Determine the (x, y) coordinate at the center of the cell enclosing the given text.  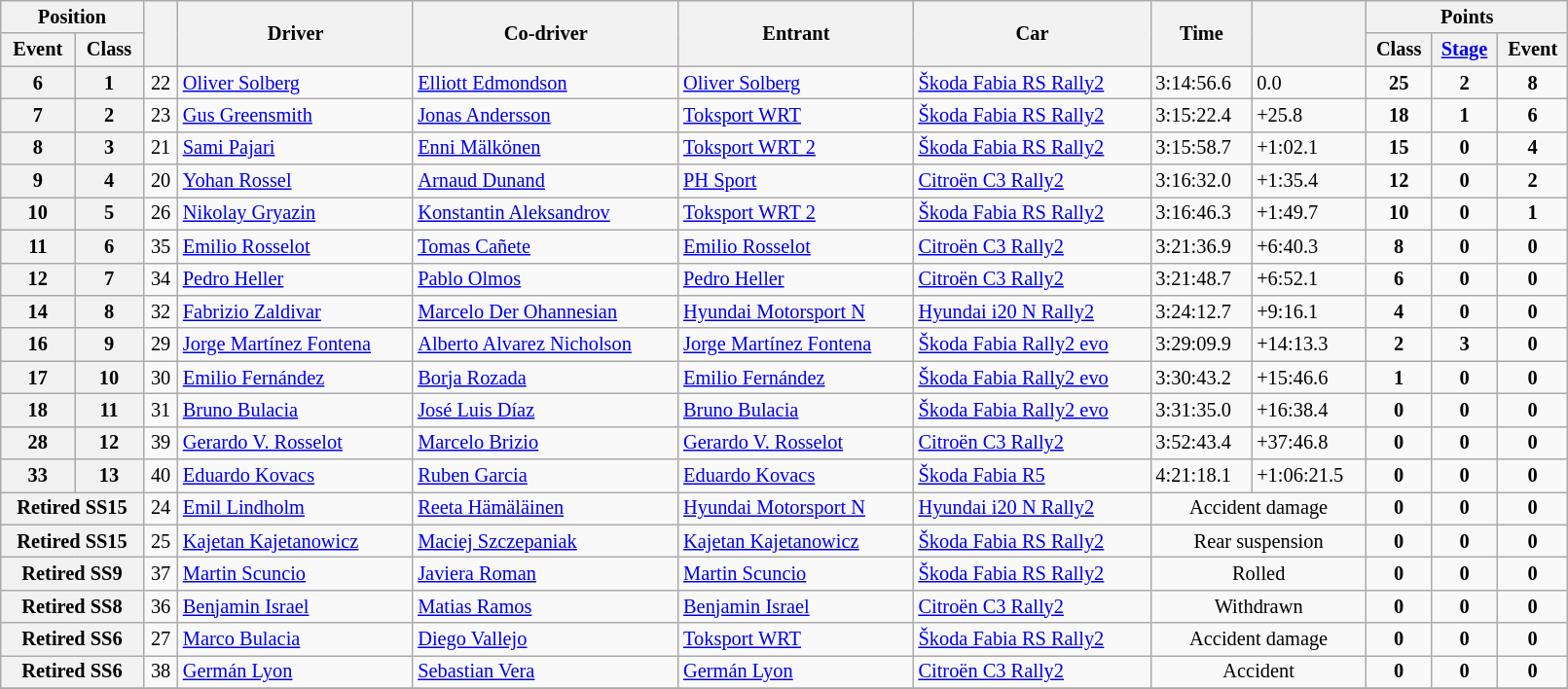
Tomas Cañete (545, 246)
3:30:43.2 (1202, 378)
20 (161, 181)
+1:06:21.5 (1308, 476)
Škoda Fabia R5 (1033, 476)
26 (161, 213)
3:21:36.9 (1202, 246)
3:52:43.4 (1202, 443)
27 (161, 639)
13 (109, 476)
36 (161, 606)
Entrant (796, 33)
Borja Rozada (545, 378)
Withdrawn (1259, 606)
39 (161, 443)
37 (161, 573)
Diego Vallejo (545, 639)
Gus Greensmith (296, 115)
Matias Ramos (545, 606)
29 (161, 344)
Pablo Olmos (545, 279)
Fabrizio Zaldivar (296, 311)
40 (161, 476)
30 (161, 378)
José Luis Díaz (545, 410)
33 (38, 476)
3:16:32.0 (1202, 181)
Jonas Andersson (545, 115)
3:15:22.4 (1202, 115)
Accident (1259, 671)
5 (109, 213)
+1:02.1 (1308, 148)
28 (38, 443)
0.0 (1308, 83)
Rolled (1259, 573)
Elliott Edmondson (545, 83)
+14:13.3 (1308, 344)
Rear suspension (1259, 541)
+15:46.6 (1308, 378)
32 (161, 311)
15 (1400, 148)
Marcelo Brizio (545, 443)
22 (161, 83)
Sami Pajari (296, 148)
Konstantin Aleksandrov (545, 213)
3:24:12.7 (1202, 311)
Position (72, 17)
3:14:56.6 (1202, 83)
3:31:35.0 (1202, 410)
Car (1033, 33)
4:21:18.1 (1202, 476)
Sebastian Vera (545, 671)
21 (161, 148)
Maciej Szczepaniak (545, 541)
Driver (296, 33)
Yohan Rossel (296, 181)
Javiera Roman (545, 573)
Points (1468, 17)
+25.8 (1308, 115)
17 (38, 378)
Arnaud Dunand (545, 181)
Stage (1465, 50)
3:21:48.7 (1202, 279)
3:29:09.9 (1202, 344)
31 (161, 410)
PH Sport (796, 181)
+6:40.3 (1308, 246)
Alberto Alvarez Nicholson (545, 344)
+37:46.8 (1308, 443)
Time (1202, 33)
35 (161, 246)
Reeta Hämäläinen (545, 508)
+1:49.7 (1308, 213)
+1:35.4 (1308, 181)
34 (161, 279)
14 (38, 311)
Retired SS9 (72, 573)
Marcelo Der Ohannesian (545, 311)
Enni Mälkönen (545, 148)
Ruben Garcia (545, 476)
24 (161, 508)
3:15:58.7 (1202, 148)
Retired SS8 (72, 606)
+6:52.1 (1308, 279)
+16:38.4 (1308, 410)
23 (161, 115)
Marco Bulacia (296, 639)
3:16:46.3 (1202, 213)
Emil Lindholm (296, 508)
+9:16.1 (1308, 311)
38 (161, 671)
Co-driver (545, 33)
16 (38, 344)
Nikolay Gryazin (296, 213)
